Determine the [X, Y] coordinate at the center of the cell enclosing the given text.  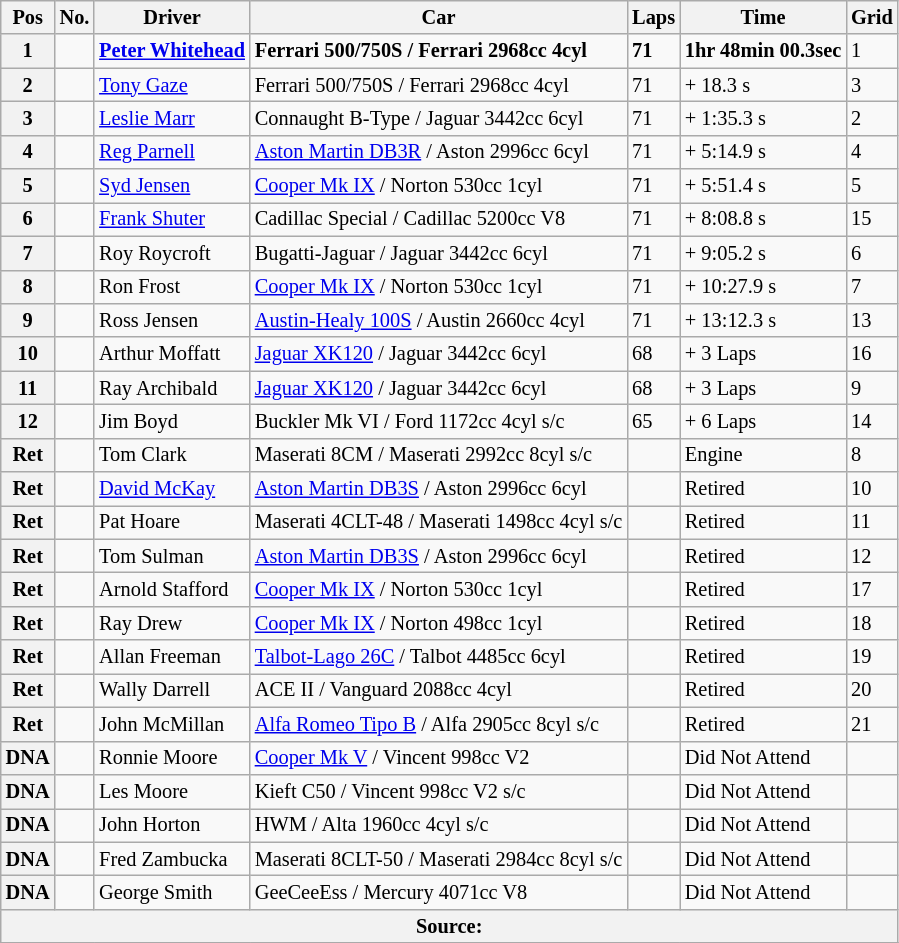
Alfa Romeo Tipo B / Alfa 2905cc 8cyl s/c [438, 724]
Kieft C50 / Vincent 998cc V2 s/c [438, 791]
21 [872, 724]
14 [872, 421]
Cooper Mk IX / Norton 498cc 1cyl [438, 623]
No. [75, 17]
Leslie Marr [172, 118]
GeeCeeEss / Mercury 4071cc V8 [438, 892]
Tom Sulman [172, 556]
Roy Roycroft [172, 253]
Ron Frost [172, 287]
Frank Shuter [172, 219]
John McMillan [172, 724]
+ 6 Laps [763, 421]
1hr 48min 00.3sec [763, 51]
65 [654, 421]
Tony Gaze [172, 85]
Pos [28, 17]
Maserati 8CM / Maserati 2992cc 8cyl s/c [438, 455]
+ 10:27.9 s [763, 287]
Maserati 8CLT-50 / Maserati 2984cc 8cyl s/c [438, 859]
Ray Archibald [172, 388]
Peter Whitehead [172, 51]
Reg Parnell [172, 152]
+ 5:14.9 s [763, 152]
George Smith [172, 892]
Arthur Moffatt [172, 354]
Austin-Healy 100S / Austin 2660cc 4cyl [438, 320]
Arnold Stafford [172, 589]
ACE II / Vanguard 2088cc 4cyl [438, 690]
Allan Freeman [172, 657]
+ 9:05.2 s [763, 253]
Fred Zambucka [172, 859]
Ronnie Moore [172, 758]
+ 13:12.3 s [763, 320]
+ 18.3 s [763, 85]
13 [872, 320]
Jim Boyd [172, 421]
Laps [654, 17]
Syd Jensen [172, 186]
Aston Martin DB3R / Aston 2996cc 6cyl [438, 152]
Buckler Mk VI / Ford 1172cc 4cyl s/c [438, 421]
Ross Jensen [172, 320]
Wally Darrell [172, 690]
19 [872, 657]
HWM / Alta 1960cc 4cyl s/c [438, 825]
Tom Clark [172, 455]
Bugatti-Jaguar / Jaguar 3442cc 6cyl [438, 253]
Source: [450, 926]
Cooper Mk V / Vincent 998cc V2 [438, 758]
+ 8:08.8 s [763, 219]
Connaught B-Type / Jaguar 3442cc 6cyl [438, 118]
Maserati 4CLT-48 / Maserati 1498cc 4cyl s/c [438, 522]
Talbot-Lago 26C / Talbot 4485cc 6cyl [438, 657]
+ 1:35.3 s [763, 118]
David McKay [172, 489]
17 [872, 589]
Driver [172, 17]
Pat Hoare [172, 522]
16 [872, 354]
Les Moore [172, 791]
15 [872, 219]
+ 5:51.4 s [763, 186]
John Horton [172, 825]
18 [872, 623]
20 [872, 690]
Ray Drew [172, 623]
Engine [763, 455]
Time [763, 17]
Car [438, 17]
Grid [872, 17]
Cadillac Special / Cadillac 5200cc V8 [438, 219]
